Provide the (x, y) coordinate of the cell's center where the given text is located.  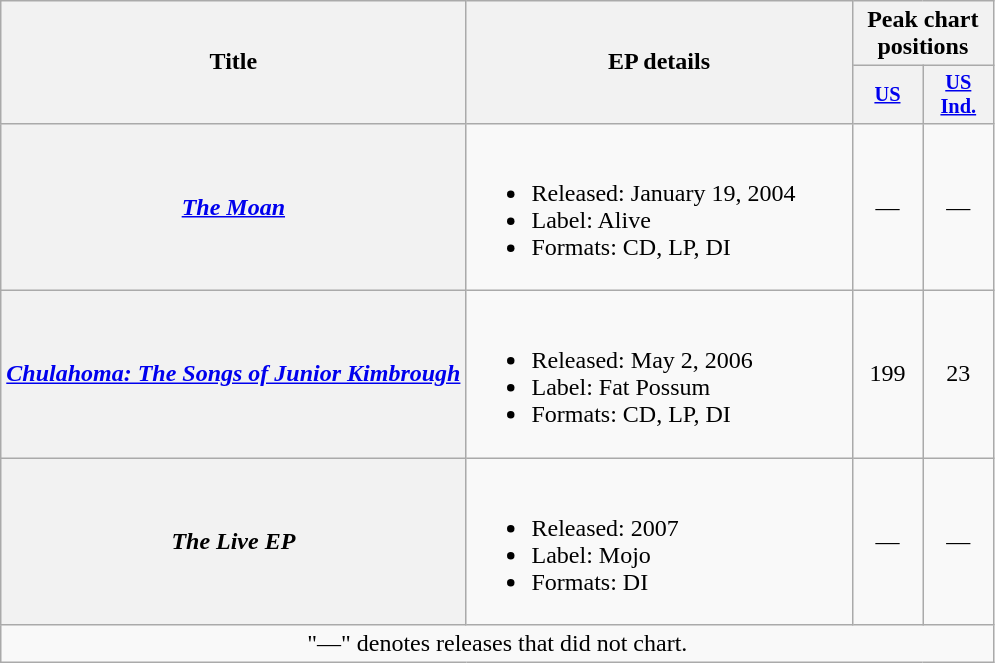
Released: January 19, 2004Label: AliveFormats: CD, LP, DI (659, 206)
Chulahoma: The Songs of Junior Kimbrough (234, 374)
The Moan (234, 206)
Released: May 2, 2006Label: Fat PossumFormats: CD, LP, DI (659, 374)
US (888, 95)
USInd. (958, 95)
EP details (659, 62)
Peak chart positions (923, 34)
23 (958, 374)
"—" denotes releases that did not chart. (498, 644)
Title (234, 62)
199 (888, 374)
The Live EP (234, 542)
Released: 2007Label: MojoFormats: DI (659, 542)
